Scan for the cell matching the given text and deliver its [x, y] coordinate at center. 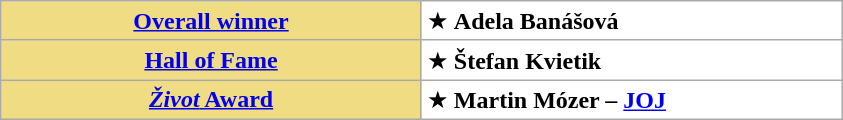
Život Award [212, 100]
★ Štefan Kvietik [632, 60]
★ Martin Mózer – JOJ [632, 100]
Overall winner [212, 21]
★ Adela Banášová [632, 21]
Hall of Fame [212, 60]
